Search for the cell housing the specified text and yield its (X, Y) center coordinate. 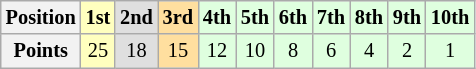
25 (98, 51)
Points (41, 51)
2 (407, 51)
12 (217, 51)
6th (293, 17)
8th (369, 17)
18 (136, 51)
1 (450, 51)
4th (217, 17)
10th (450, 17)
3rd (178, 17)
8 (293, 51)
7th (331, 17)
9th (407, 17)
6 (331, 51)
2nd (136, 17)
4 (369, 51)
5th (255, 17)
Position (41, 17)
10 (255, 51)
1st (98, 17)
15 (178, 51)
